For the text-containing cell, return its midpoint in (X, Y) coordinate format. 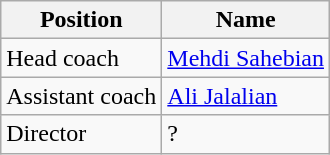
Head coach (82, 58)
? (246, 134)
Director (82, 134)
Ali Jalalian (246, 96)
Mehdi Sahebian (246, 58)
Assistant coach (82, 96)
Name (246, 20)
Position (82, 20)
